Extract the [X, Y] coordinate from the center of the cell holding the provided text.  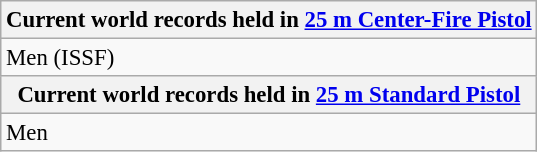
Current world records held in 25 m Standard Pistol [269, 95]
Men [269, 133]
Current world records held in 25 m Center-Fire Pistol [269, 20]
Men (ISSF) [269, 58]
